Find where the given text appears and provide that cell's center as [x, y] coordinate. 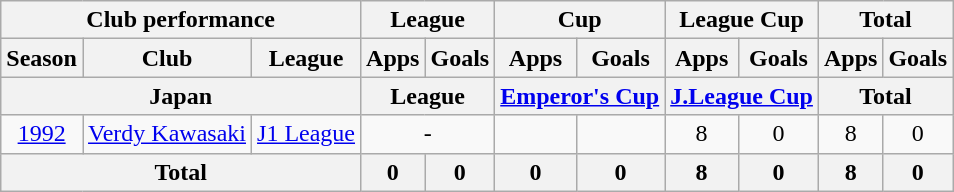
J.League Cup [742, 96]
1992 [42, 134]
Club performance [181, 20]
Cup [580, 20]
Verdy Kawasaki [166, 134]
League Cup [742, 20]
Japan [181, 96]
Club [166, 58]
Season [42, 58]
J1 League [306, 134]
- [428, 134]
Emperor's Cup [580, 96]
